Find where the given text appears and provide that cell's center as (x, y) coordinate. 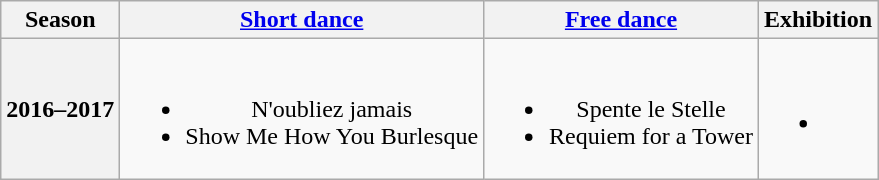
Spente le Stelle Requiem for a Tower (622, 109)
Exhibition (818, 20)
Season (60, 20)
Free dance (622, 20)
Short dance (302, 20)
2016–2017 (60, 109)
N'oubliez jamais Show Me How You Burlesque (302, 109)
